Determine the (x, y) coordinate at the center of the cell enclosing the given text.  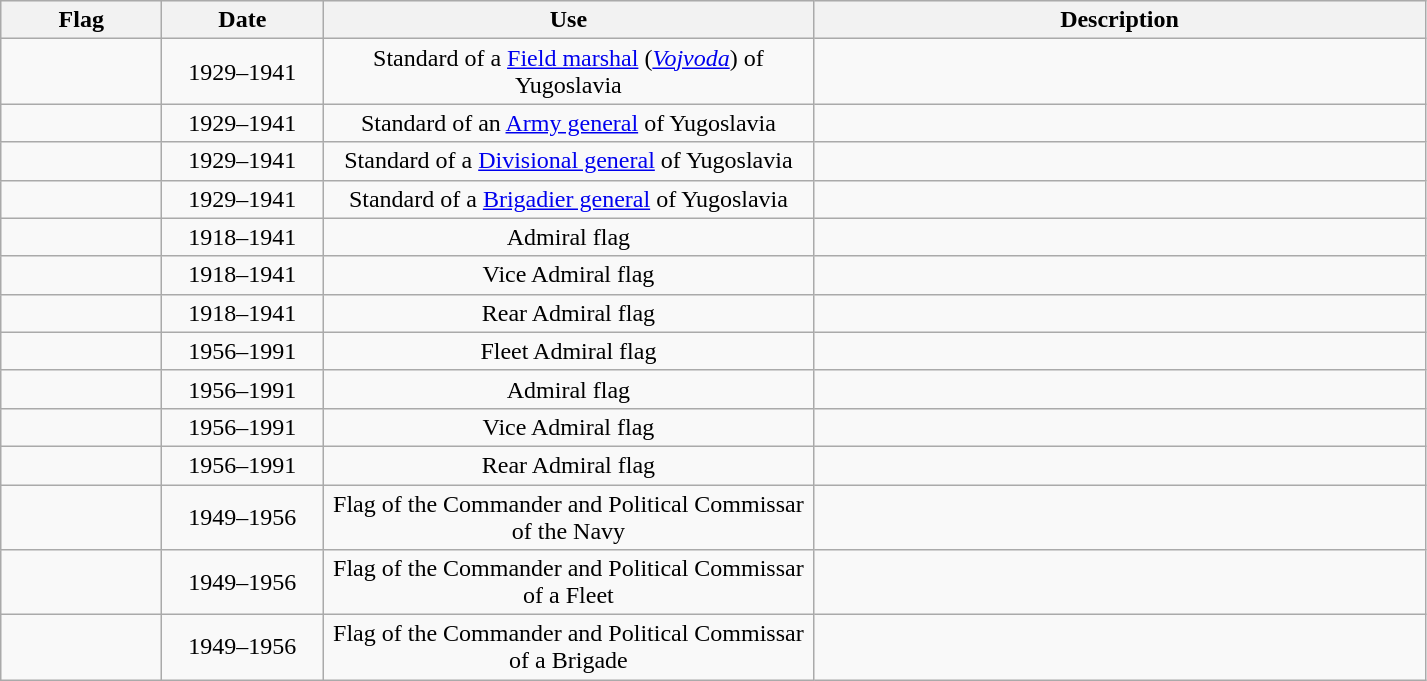
Date (242, 20)
Standard of a Divisional general of Yugoslavia (568, 161)
Standard of a Brigadier general of Yugoslavia (568, 199)
Flag of the Commander and Political Commissar of the Navy (568, 516)
Standard of a Field marshal (Vojvoda) of Yugoslavia (568, 72)
Flag (82, 20)
Standard of an Army general of Yugoslavia (568, 123)
Use (568, 20)
Flag of the Commander and Political Commissar of a Fleet (568, 582)
Description (1120, 20)
Flag of the Commander and Political Commissar of a Brigade (568, 648)
Fleet Admiral flag (568, 351)
